Pinpoint the cell where the given text exists, returning its (X, Y) midpoint coordinate. 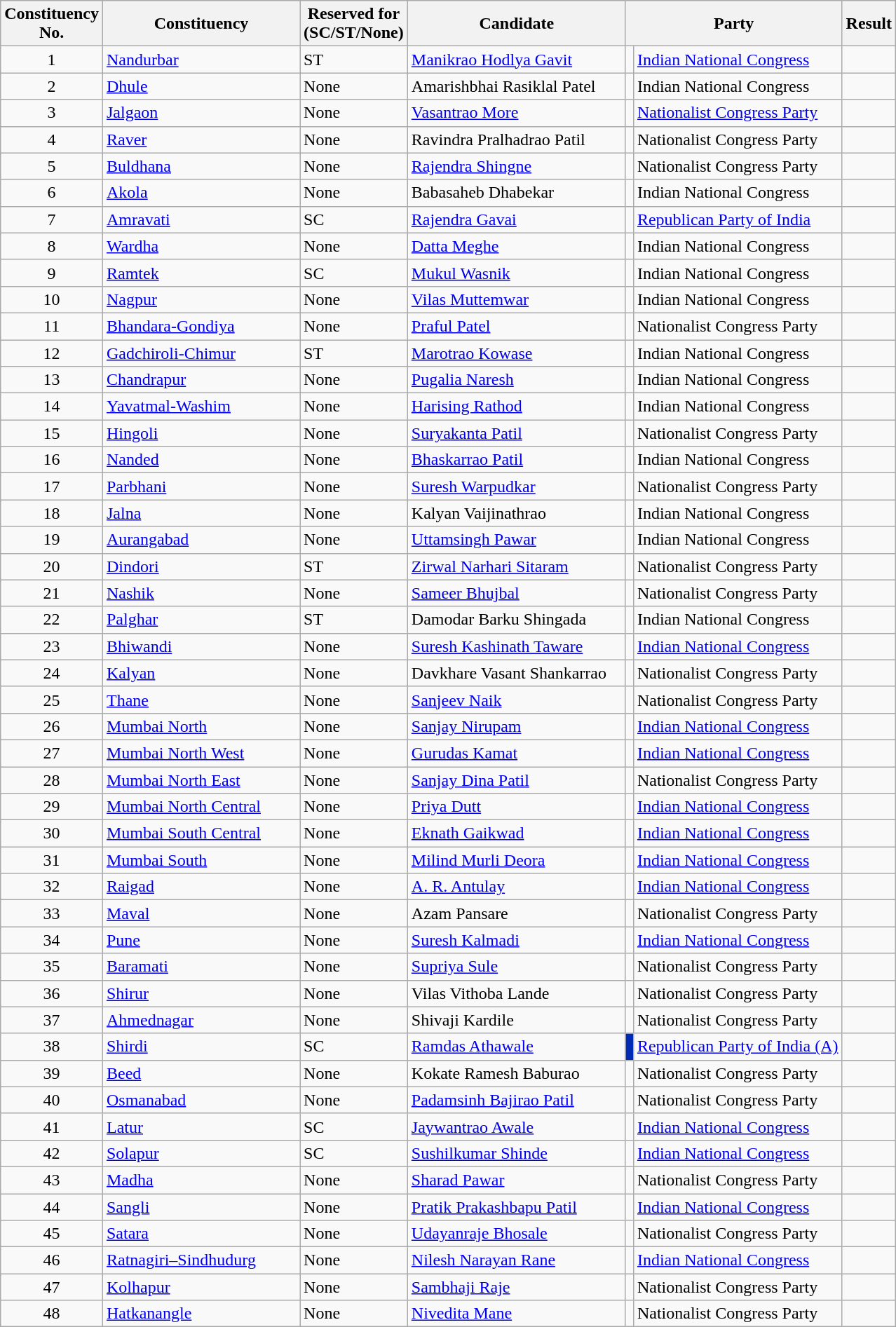
Davkhare Vasant Shankarrao (516, 673)
Datta Meghe (516, 246)
20 (52, 566)
Yavatmal-Washim (201, 407)
Sangli (201, 1206)
30 (52, 833)
Damodar Barku Shingada (516, 620)
Priya Dutt (516, 807)
Ahmednagar (201, 1020)
Pratik Prakashbapu Patil (516, 1206)
4 (52, 139)
Beed (201, 1073)
Thane (201, 700)
Satara (201, 1234)
Constituency (201, 24)
Aurangabad (201, 540)
Raver (201, 139)
10 (52, 299)
Rajendra Shingne (516, 166)
34 (52, 940)
Pune (201, 940)
Sushilkumar Shinde (516, 1153)
40 (52, 1100)
Baramati (201, 967)
Candidate (516, 24)
Dindori (201, 566)
Bhandara-Gondiya (201, 326)
Dhule (201, 86)
Praful Patel (516, 326)
Rajendra Gavai (516, 219)
27 (52, 753)
Suresh Kalmadi (516, 940)
Gadchiroli-Chimur (201, 353)
Constituency No. (52, 24)
Gurudas Kamat (516, 753)
Sanjeev Naik (516, 700)
Mumbai North (201, 726)
1 (52, 60)
Maval (201, 913)
38 (52, 1047)
Wardha (201, 246)
Amravati (201, 219)
Azam Pansare (516, 913)
19 (52, 540)
23 (52, 646)
29 (52, 807)
Ravindra Pralhadrao Patil (516, 139)
Akola (201, 193)
7 (52, 219)
Pugalia Naresh (516, 380)
Sanjay Nirupam (516, 726)
Palghar (201, 620)
48 (52, 1314)
Hatkanangle (201, 1314)
17 (52, 486)
2 (52, 86)
Latur (201, 1127)
Milind Murli Deora (516, 860)
Jalna (201, 513)
Reserved for(SC/ST/None) (354, 24)
Nanded (201, 460)
Kokate Ramesh Baburao (516, 1073)
43 (52, 1180)
Kalyan Vaijinathrao (516, 513)
Solapur (201, 1153)
Babasaheb Dhabekar (516, 193)
Raigad (201, 887)
Mumbai North East (201, 780)
Sharad Pawar (516, 1180)
Vilas Muttemwar (516, 299)
9 (52, 273)
Harising Rathod (516, 407)
Uttamsingh Pawar (516, 540)
Nivedita Mane (516, 1314)
Eknath Gaikwad (516, 833)
24 (52, 673)
Nashik (201, 593)
Bhiwandi (201, 646)
Shirur (201, 993)
Shivaji Kardile (516, 1020)
Jaywantrao Awale (516, 1127)
Mukul Wasnik (516, 273)
41 (52, 1127)
Suryakanta Patil (516, 433)
Suresh Warpudkar (516, 486)
Mumbai South (201, 860)
Suresh Kashinath Taware (516, 646)
Amarishbhai Rasiklal Patel (516, 86)
Parbhani (201, 486)
15 (52, 433)
Buldhana (201, 166)
37 (52, 1020)
5 (52, 166)
Nandurbar (201, 60)
Udayanraje Bhosale (516, 1234)
Supriya Sule (516, 967)
14 (52, 407)
45 (52, 1234)
Hingoli (201, 433)
Bhaskarrao Patil (516, 460)
Sanjay Dina Patil (516, 780)
Osmanabad (201, 1100)
3 (52, 113)
46 (52, 1260)
Republican Party of India (738, 219)
Padamsinh Bajirao Patil (516, 1100)
Zirwal Narhari Sitaram (516, 566)
Manikrao Hodlya Gavit (516, 60)
8 (52, 246)
18 (52, 513)
6 (52, 193)
Republican Party of India (A) (738, 1047)
21 (52, 593)
Nilesh Narayan Rane (516, 1260)
13 (52, 380)
12 (52, 353)
Kolhapur (201, 1287)
Mumbai South Central (201, 833)
44 (52, 1206)
Kalyan (201, 673)
35 (52, 967)
Ramtek (201, 273)
32 (52, 887)
Vasantrao More (516, 113)
36 (52, 993)
Chandrapur (201, 380)
Vilas Vithoba Lande (516, 993)
Ratnagiri–Sindhudurg (201, 1260)
Mumbai North Central (201, 807)
Shirdi (201, 1047)
Nagpur (201, 299)
Sameer Bhujbal (516, 593)
Ramdas Athawale (516, 1047)
39 (52, 1073)
Sambhaji Raje (516, 1287)
Party (733, 24)
31 (52, 860)
11 (52, 326)
Jalgaon (201, 113)
47 (52, 1287)
Madha (201, 1180)
22 (52, 620)
33 (52, 913)
28 (52, 780)
Marotrao Kowase (516, 353)
26 (52, 726)
25 (52, 700)
A. R. Antulay (516, 887)
Result (869, 24)
16 (52, 460)
Mumbai North West (201, 753)
42 (52, 1153)
